Extract the (X, Y) coordinate from the center of the cell holding the provided text.  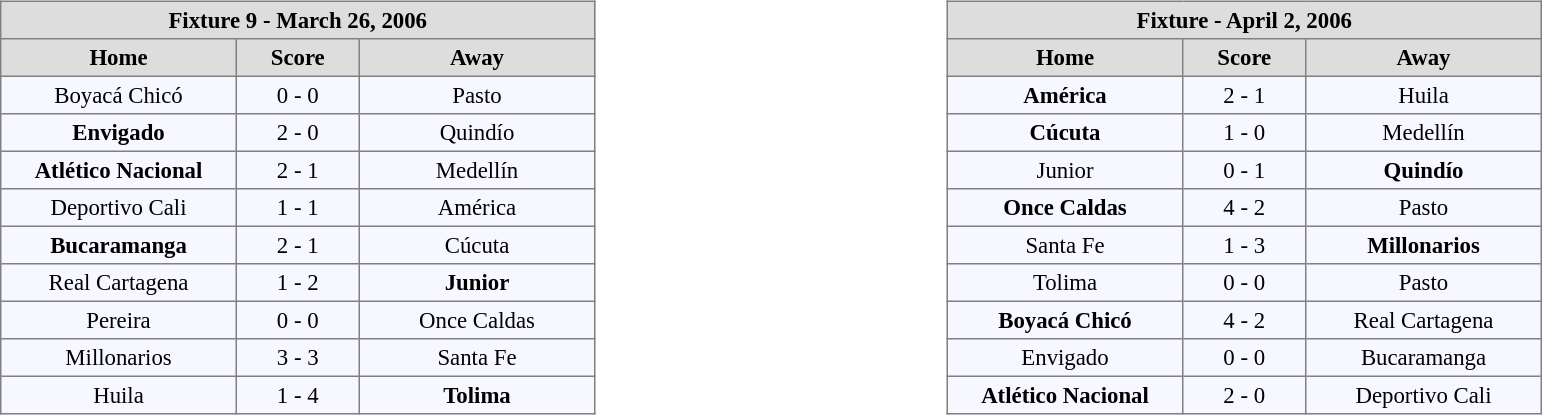
3 - 3 (298, 358)
Fixture 9 - March 26, 2006 (298, 20)
1 - 2 (298, 283)
1 - 4 (298, 395)
Pereira (119, 320)
0 - 1 (1244, 170)
1 - 1 (298, 208)
1 - 3 (1244, 245)
1 - 0 (1244, 133)
Fixture - April 2, 2006 (1244, 20)
